Capture the cell that displays the provided text and extract its (X, Y) central coordinate. 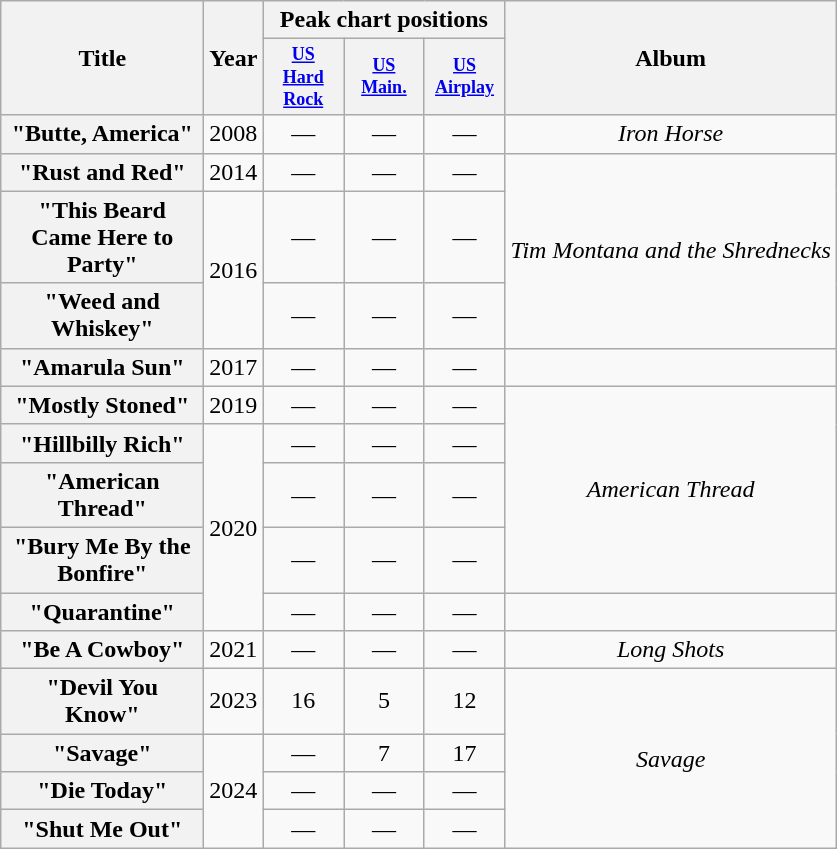
"Mostly Stoned" (102, 405)
"Butte, America" (102, 134)
16 (304, 702)
Tim Montana and the Shrednecks (670, 250)
5 (384, 702)
2021 (234, 650)
American Thread (670, 489)
"Rust and Red" (102, 172)
Long Shots (670, 650)
2023 (234, 702)
"Weed and Whiskey" (102, 316)
"Hillbilly Rich" (102, 443)
"Shut Me Out" (102, 829)
"Bury Me By the Bonfire" (102, 560)
Album (670, 58)
USHard Rock (304, 77)
Savage (670, 758)
2014 (234, 172)
Year (234, 58)
2016 (234, 270)
"Be A Cowboy" (102, 650)
Iron Horse (670, 134)
"Die Today" (102, 791)
Title (102, 58)
2020 (234, 527)
17 (464, 753)
USMain. (384, 77)
"Devil You Know" (102, 702)
7 (384, 753)
12 (464, 702)
"Savage" (102, 753)
"Quarantine" (102, 612)
2019 (234, 405)
USAirplay (464, 77)
"This Beard Came Here to Party" (102, 237)
"American Thread" (102, 494)
Peak chart positions (384, 20)
"Amarula Sun" (102, 367)
2024 (234, 791)
2008 (234, 134)
2017 (234, 367)
